Identify which cell holds the provided text, then report its (x, y) central coordinate. 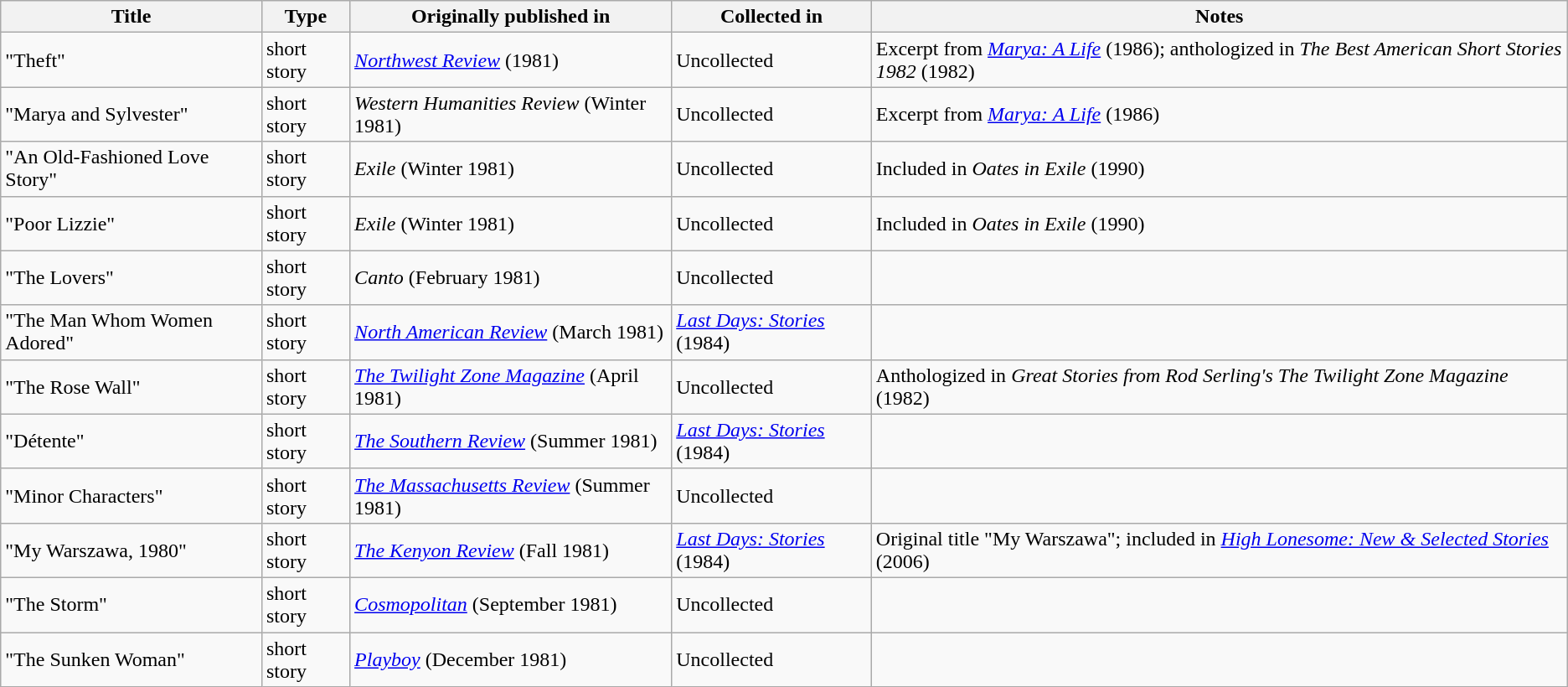
Canto (February 1981) (511, 278)
Anthologized in Great Stories from Rod Serling's The Twilight Zone Magazine (1982) (1220, 387)
Collected in (772, 17)
"Marya and Sylvester" (132, 114)
Title (132, 17)
Original title "My Warszawa"; included in High Lonesome: New & Selected Stories (2006) (1220, 550)
"Theft" (132, 60)
"My Warszawa, 1980" (132, 550)
"Minor Characters" (132, 496)
Type (305, 17)
"The Man Whom Women Adored" (132, 332)
"Poor Lizzie" (132, 223)
Excerpt from Marya: A Life (1986) (1220, 114)
Northwest Review (1981) (511, 60)
North American Review (March 1981) (511, 332)
"The Storm" (132, 605)
"Détente" (132, 441)
"An Old-Fashioned Love Story" (132, 169)
The Kenyon Review (Fall 1981) (511, 550)
"The Lovers" (132, 278)
"The Sunken Woman" (132, 659)
Notes (1220, 17)
The Twilight Zone Magazine (April 1981) (511, 387)
Playboy (December 1981) (511, 659)
The Massachusetts Review (Summer 1981) (511, 496)
"The Rose Wall" (132, 387)
Excerpt from Marya: A Life (1986); anthologized in The Best American Short Stories 1982 (1982) (1220, 60)
The Southern Review (Summer 1981) (511, 441)
Cosmopolitan (September 1981) (511, 605)
Originally published in (511, 17)
Western Humanities Review (Winter 1981) (511, 114)
